Identify which cell holds the provided text, then report its (X, Y) central coordinate. 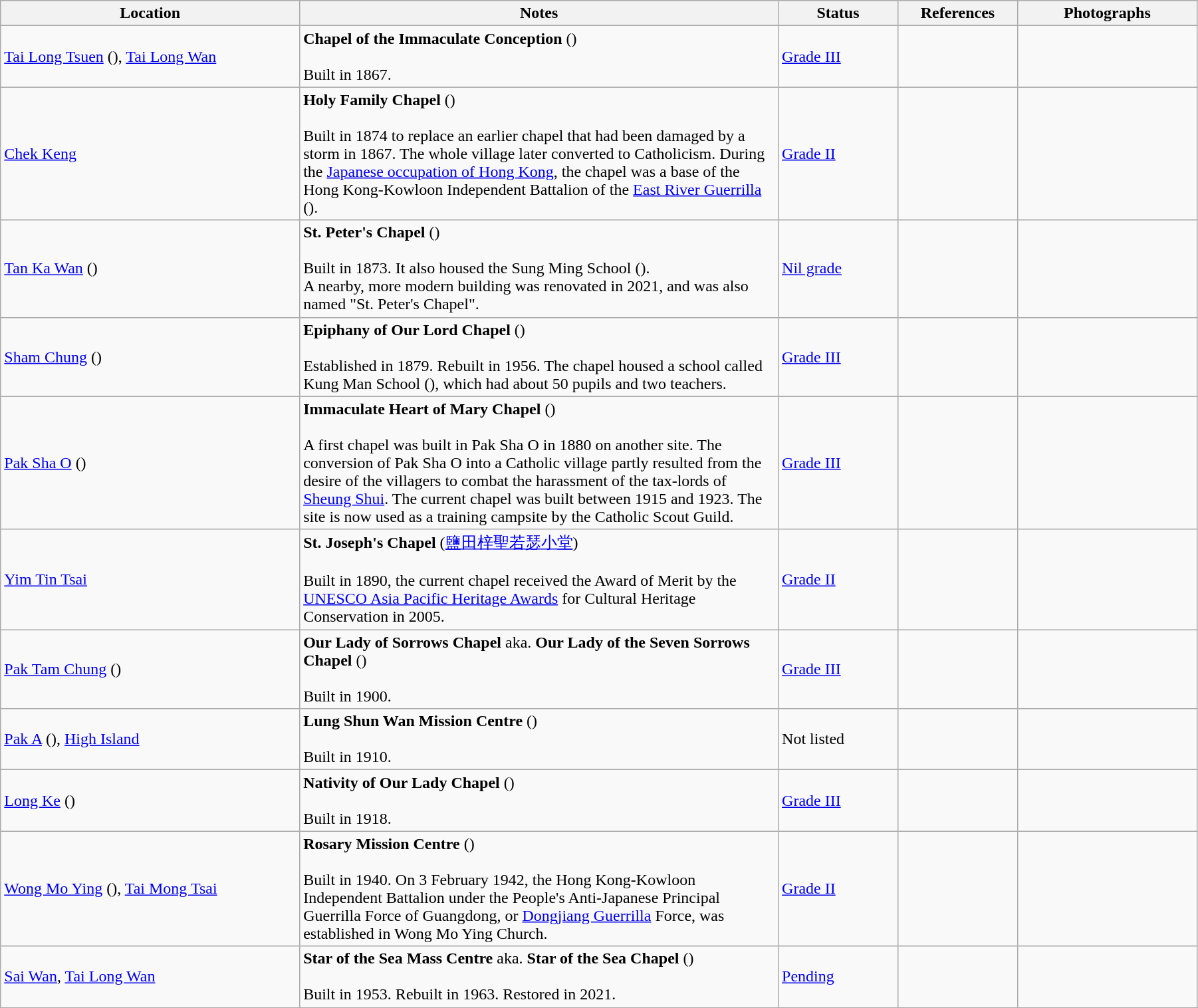
Status (838, 13)
Not listed (838, 739)
Pak Sha O () (150, 463)
Tai Long Tsuen (), Tai Long Wan (150, 57)
Location (150, 13)
References (957, 13)
Chapel of the Immaculate Conception ()Built in 1867. (539, 57)
Chek Keng (150, 154)
Yim Tin Tsai (150, 580)
Tan Ka Wan () (150, 269)
Sai Wan, Tai Long Wan (150, 977)
Photographs (1107, 13)
Wong Mo Ying (), Tai Mong Tsai (150, 888)
Long Ke () (150, 801)
Notes (539, 13)
Sham Chung () (150, 356)
Nativity of Our Lady Chapel ()Built in 1918. (539, 801)
Nil grade (838, 269)
Pak A (), High Island (150, 739)
Star of the Sea Mass Centre aka. Star of the Sea Chapel ()Built in 1953. Rebuilt in 1963. Restored in 2021. (539, 977)
Pending (838, 977)
Our Lady of Sorrows Chapel aka. Our Lady of the Seven Sorrows Chapel ()Built in 1900. (539, 669)
Lung Shun Wan Mission Centre ()Built in 1910. (539, 739)
Pak Tam Chung () (150, 669)
